Pinpoint the cell where the given text exists, returning its [X, Y] midpoint coordinate. 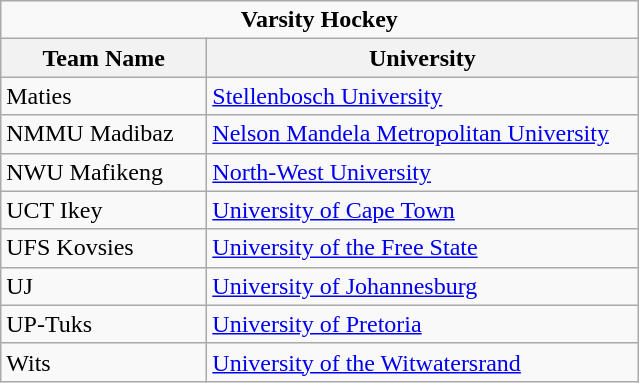
Nelson Mandela Metropolitan University [422, 134]
Team Name [104, 58]
University [422, 58]
Varsity Hockey [320, 20]
University of Pretoria [422, 324]
University of Cape Town [422, 210]
UCT Ikey [104, 210]
University of Johannesburg [422, 286]
NMMU Madibaz [104, 134]
Wits [104, 362]
UFS Kovsies [104, 248]
NWU Mafikeng [104, 172]
Stellenbosch University [422, 96]
University of the Witwatersrand [422, 362]
North-West University [422, 172]
University of the Free State [422, 248]
UP-Tuks [104, 324]
Maties [104, 96]
UJ [104, 286]
